For the text-containing cell, return its midpoint in [X, Y] coordinate format. 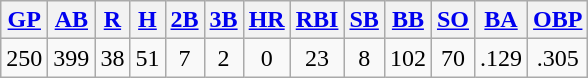
102 [408, 58]
RBI [317, 20]
R [112, 20]
BB [408, 20]
250 [24, 58]
.129 [502, 58]
HR [266, 20]
BA [502, 20]
.305 [558, 58]
38 [112, 58]
SO [452, 20]
51 [148, 58]
8 [364, 58]
2 [224, 58]
AB [72, 20]
23 [317, 58]
OBP [558, 20]
H [148, 20]
399 [72, 58]
7 [184, 58]
2B [184, 20]
70 [452, 58]
GP [24, 20]
3B [224, 20]
0 [266, 58]
SB [364, 20]
